From the cell containing the given text, extract its center point as [X, Y] coordinate. 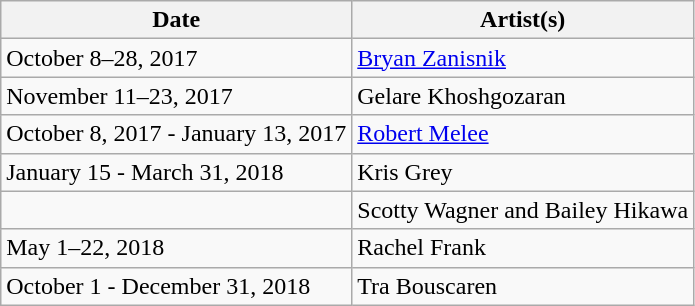
Bryan Zanisnik [523, 58]
October 8, 2017 - January 13, 2017 [176, 134]
Kris Grey [523, 172]
October 8–28, 2017 [176, 58]
Artist(s) [523, 20]
January 15 - March 31, 2018 [176, 172]
Scotty Wagner and Bailey Hikawa [523, 210]
October 1 - December 31, 2018 [176, 286]
Gelare Khoshgozaran [523, 96]
May 1–22, 2018 [176, 248]
Rachel Frank [523, 248]
Date [176, 20]
Tra Bouscaren [523, 286]
Robert Melee [523, 134]
November 11–23, 2017 [176, 96]
